From the cell containing the given text, extract its center point as [X, Y] coordinate. 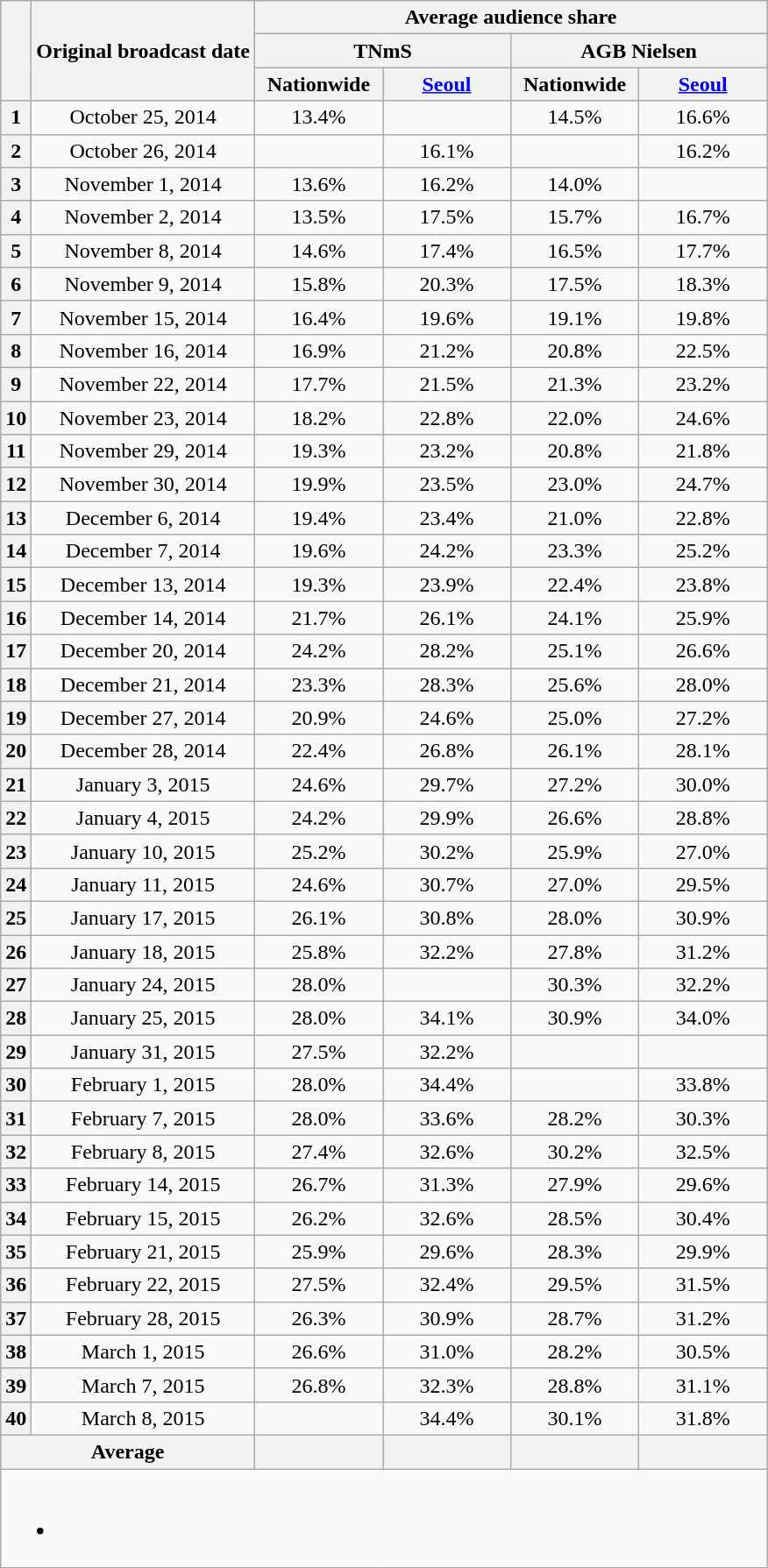
5 [16, 251]
34.0% [703, 1018]
November 29, 2014 [144, 451]
January 11, 2015 [144, 884]
16 [16, 618]
3 [16, 184]
24 [16, 884]
28 [16, 1018]
December 20, 2014 [144, 651]
AGB Nielsen [639, 51]
30.7% [446, 884]
December 6, 2014 [144, 518]
27 [16, 985]
24.1% [575, 618]
November 15, 2014 [144, 317]
14.5% [575, 117]
11 [16, 451]
31.3% [446, 1185]
18.3% [703, 284]
February 22, 2015 [144, 1285]
Average audience share [510, 18]
25.8% [318, 951]
34.1% [446, 1018]
27.4% [318, 1152]
21.5% [446, 384]
26.2% [318, 1218]
16.1% [446, 151]
16.5% [575, 251]
30.4% [703, 1218]
January 3, 2015 [144, 784]
23 [16, 851]
19.8% [703, 317]
30.1% [575, 1418]
14 [16, 551]
January 18, 2015 [144, 951]
25.1% [575, 651]
23.9% [446, 585]
24.7% [703, 485]
22.5% [703, 351]
January 31, 2015 [144, 1052]
37 [16, 1318]
25 [16, 918]
December 13, 2014 [144, 585]
19 [16, 718]
31.0% [446, 1352]
19.1% [575, 317]
February 21, 2015 [144, 1252]
16.6% [703, 117]
19.4% [318, 518]
March 7, 2015 [144, 1385]
25.0% [575, 718]
30.8% [446, 918]
21.7% [318, 618]
28.5% [575, 1218]
21.3% [575, 384]
February 14, 2015 [144, 1185]
33.6% [446, 1118]
TNmS [382, 51]
39 [16, 1385]
22.0% [575, 418]
November 23, 2014 [144, 418]
31.1% [703, 1385]
23.0% [575, 485]
30.5% [703, 1352]
23.4% [446, 518]
16.4% [318, 317]
13.6% [318, 184]
35 [16, 1252]
16.7% [703, 217]
February 15, 2015 [144, 1218]
1 [16, 117]
12 [16, 485]
February 7, 2015 [144, 1118]
8 [16, 351]
December 28, 2014 [144, 751]
November 2, 2014 [144, 217]
13.5% [318, 217]
February 28, 2015 [144, 1318]
40 [16, 1418]
33 [16, 1185]
26.7% [318, 1185]
33.8% [703, 1085]
23.8% [703, 585]
21.8% [703, 451]
21 [16, 784]
November 9, 2014 [144, 284]
14.6% [318, 251]
38 [16, 1352]
31.5% [703, 1285]
October 26, 2014 [144, 151]
6 [16, 284]
January 24, 2015 [144, 985]
28.1% [703, 751]
18.2% [318, 418]
15.8% [318, 284]
December 7, 2014 [144, 551]
32.4% [446, 1285]
March 1, 2015 [144, 1352]
4 [16, 217]
January 25, 2015 [144, 1018]
January 4, 2015 [144, 818]
November 30, 2014 [144, 485]
December 27, 2014 [144, 718]
Original broadcast date [144, 51]
32.3% [446, 1385]
27.9% [575, 1185]
February 8, 2015 [144, 1152]
31 [16, 1118]
19.9% [318, 485]
13.4% [318, 117]
27.8% [575, 951]
36 [16, 1285]
29.7% [446, 784]
7 [16, 317]
34 [16, 1218]
26.3% [318, 1318]
March 8, 2015 [144, 1418]
13 [16, 518]
December 21, 2014 [144, 685]
14.0% [575, 184]
20.9% [318, 718]
23.5% [446, 485]
November 16, 2014 [144, 351]
17 [16, 651]
November 22, 2014 [144, 384]
32.5% [703, 1152]
16.9% [318, 351]
22 [16, 818]
December 14, 2014 [144, 618]
9 [16, 384]
21.2% [446, 351]
25.6% [575, 685]
November 1, 2014 [144, 184]
21.0% [575, 518]
2 [16, 151]
31.8% [703, 1418]
November 8, 2014 [144, 251]
15.7% [575, 217]
30 [16, 1085]
15 [16, 585]
28.7% [575, 1318]
10 [16, 418]
January 17, 2015 [144, 918]
17.4% [446, 251]
February 1, 2015 [144, 1085]
18 [16, 685]
October 25, 2014 [144, 117]
30.0% [703, 784]
32 [16, 1152]
26 [16, 951]
29 [16, 1052]
Average [128, 1451]
20 [16, 751]
January 10, 2015 [144, 851]
20.3% [446, 284]
